Pinpoint the cell where the given text exists, returning its [X, Y] midpoint coordinate. 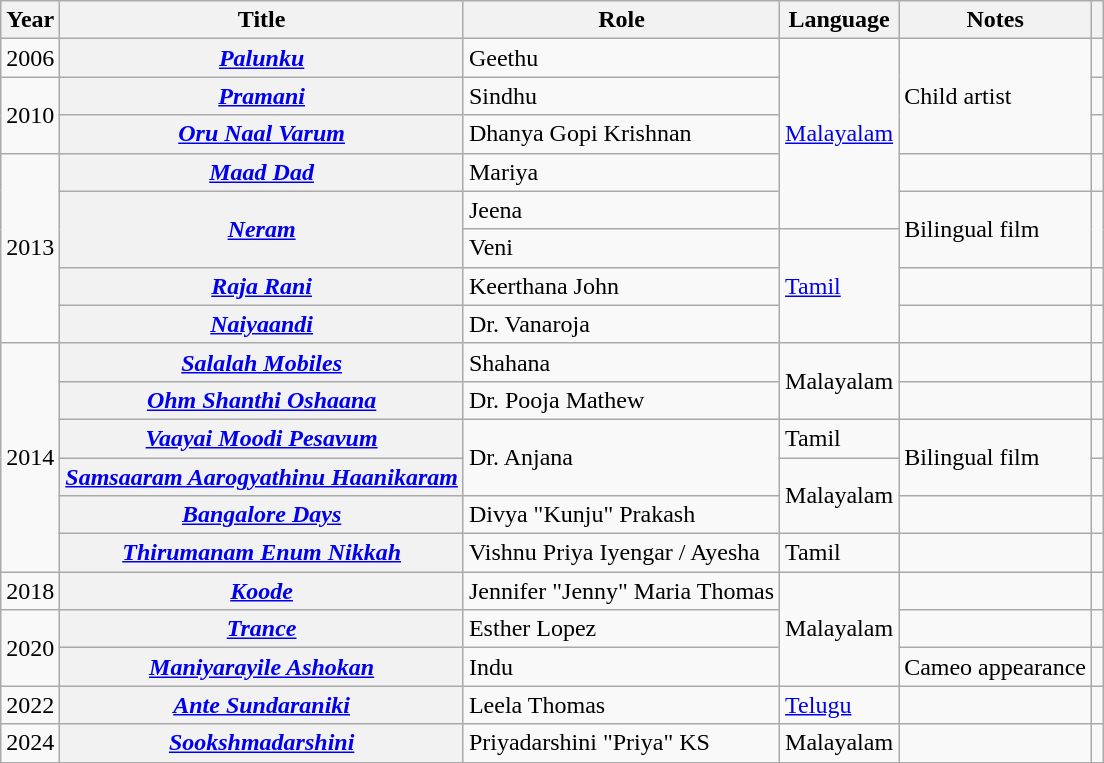
Notes [996, 20]
2024 [30, 743]
Mariya [621, 172]
Title [262, 20]
Vaayai Moodi Pesavum [262, 438]
Language [840, 20]
Sindhu [621, 96]
2013 [30, 248]
2022 [30, 705]
Sookshmadarshini [262, 743]
Neram [262, 229]
Bangalore Days [262, 515]
Veni [621, 248]
Cameo appearance [996, 667]
Trance [262, 629]
Jeena [621, 210]
Dr. Anjana [621, 457]
Samsaaram Aarogyathinu Haanikaram [262, 477]
Keerthana John [621, 286]
Priyadarshini "Priya" KS [621, 743]
Dhanya Gopi Krishnan [621, 134]
Dr. Pooja Mathew [621, 400]
Koode [262, 591]
Salalah Mobiles [262, 362]
Raja Rani [262, 286]
Divya "Kunju" Prakash [621, 515]
Dr. Vanaroja [621, 324]
Leela Thomas [621, 705]
2006 [30, 58]
Maniyarayile Ashokan [262, 667]
Palunku [262, 58]
2018 [30, 591]
Ante Sundaraniki [262, 705]
Geethu [621, 58]
Indu [621, 667]
Shahana [621, 362]
Child artist [996, 96]
2014 [30, 457]
Year [30, 20]
Vishnu Priya Iyengar / Ayesha [621, 553]
2020 [30, 648]
Jennifer "Jenny" Maria Thomas [621, 591]
Pramani [262, 96]
Naiyaandi [262, 324]
Role [621, 20]
2010 [30, 115]
Oru Naal Varum [262, 134]
Esther Lopez [621, 629]
Ohm Shanthi Oshaana [262, 400]
Maad Dad [262, 172]
Telugu [840, 705]
Thirumanam Enum Nikkah [262, 553]
